Return [X, Y] of the center of cell containing provided text 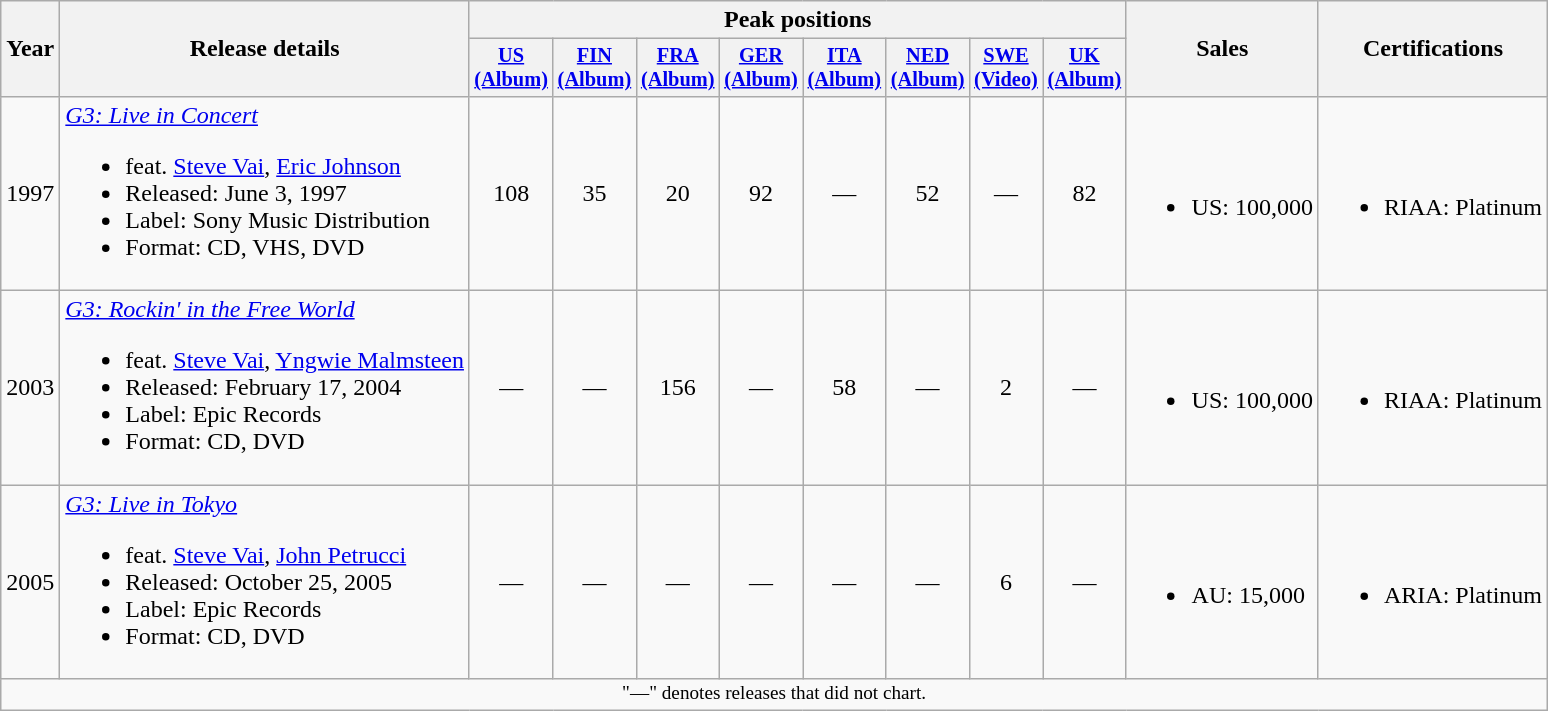
"—" denotes releases that did not chart. [774, 695]
52 [928, 193]
FIN(Album) [594, 68]
NED(Album) [928, 68]
Certifications [1432, 49]
156 [678, 388]
G3: Live in Tokyofeat. Steve Vai, John PetrucciReleased: October 25, 2005Label: Epic RecordsFormat: CD, DVD [265, 582]
2 [1006, 388]
92 [760, 193]
6 [1006, 582]
Peak positions [798, 20]
ITA(Album) [844, 68]
1997 [30, 193]
58 [844, 388]
GER(Album) [760, 68]
2005 [30, 582]
G3: Rockin' in the Free Worldfeat. Steve Vai, Yngwie MalmsteenReleased: February 17, 2004Label: Epic RecordsFormat: CD, DVD [265, 388]
108 [510, 193]
Release details [265, 49]
ARIA: Platinum [1432, 582]
35 [594, 193]
Year [30, 49]
Sales [1222, 49]
FRA(Album) [678, 68]
2003 [30, 388]
20 [678, 193]
SWE(Video) [1006, 68]
AU: 15,000 [1222, 582]
G3: Live in Concertfeat. Steve Vai, Eric JohnsonReleased: June 3, 1997Label: Sony Music DistributionFormat: CD, VHS, DVD [265, 193]
UK(Album) [1084, 68]
82 [1084, 193]
US(Album) [510, 68]
